Return the (X, Y) coordinate for the center point of the cell that contains the specified text.  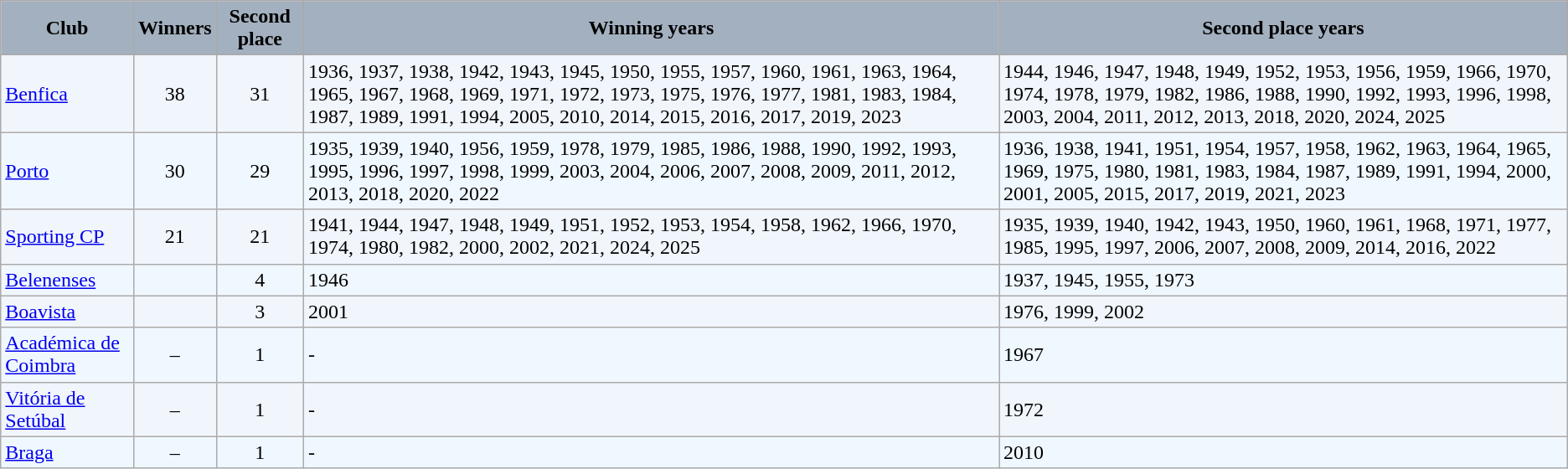
Académica de Coimbra (67, 355)
Club (67, 28)
1941, 1944, 1947, 1948, 1949, 1951, 1952, 1953, 1954, 1958, 1962, 1966, 1970, 1974, 1980, 1982, 2000, 2002, 2021, 2024, 2025 (651, 236)
1935, 1939, 1940, 1942, 1943, 1950, 1960, 1961, 1968, 1971, 1977, 1985, 1995, 1997, 2006, 2007, 2008, 2009, 2014, 2016, 2022 (1283, 236)
4 (260, 280)
1967 (1283, 355)
1976, 1999, 2002 (1283, 312)
2001 (651, 312)
29 (260, 171)
Boavista (67, 312)
Winning years (651, 28)
Vitória de Setúbal (67, 409)
1937, 1945, 1955, 1973 (1283, 280)
Second place years (1283, 28)
3 (260, 312)
38 (176, 94)
1972 (1283, 409)
Sporting CP (67, 236)
1946 (651, 280)
Porto (67, 171)
Braga (67, 452)
31 (260, 94)
2010 (1283, 452)
Winners (176, 28)
Belenenses (67, 280)
30 (176, 171)
Benfica (67, 94)
Second place (260, 28)
